From the cell containing the given text, extract its center point as [X, Y] coordinate. 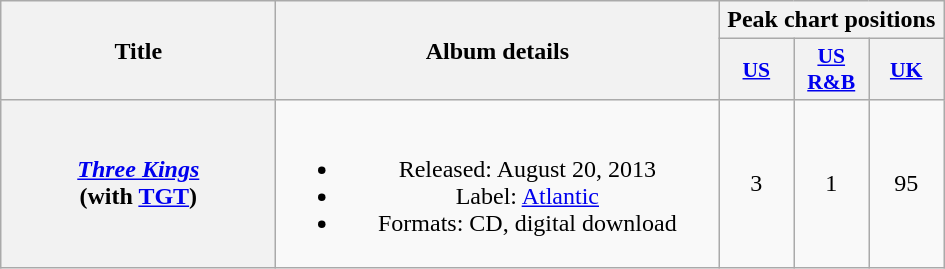
Peak chart positions [832, 20]
3 [756, 184]
1 [832, 184]
Three Kings(with TGT) [138, 184]
Title [138, 50]
USR&B [832, 70]
UK [906, 70]
95 [906, 184]
Album details [498, 50]
Released: August 20, 2013Label: AtlanticFormats: CD, digital download [498, 184]
US [756, 70]
